Identify which cell holds the provided text, then report its [X, Y] central coordinate. 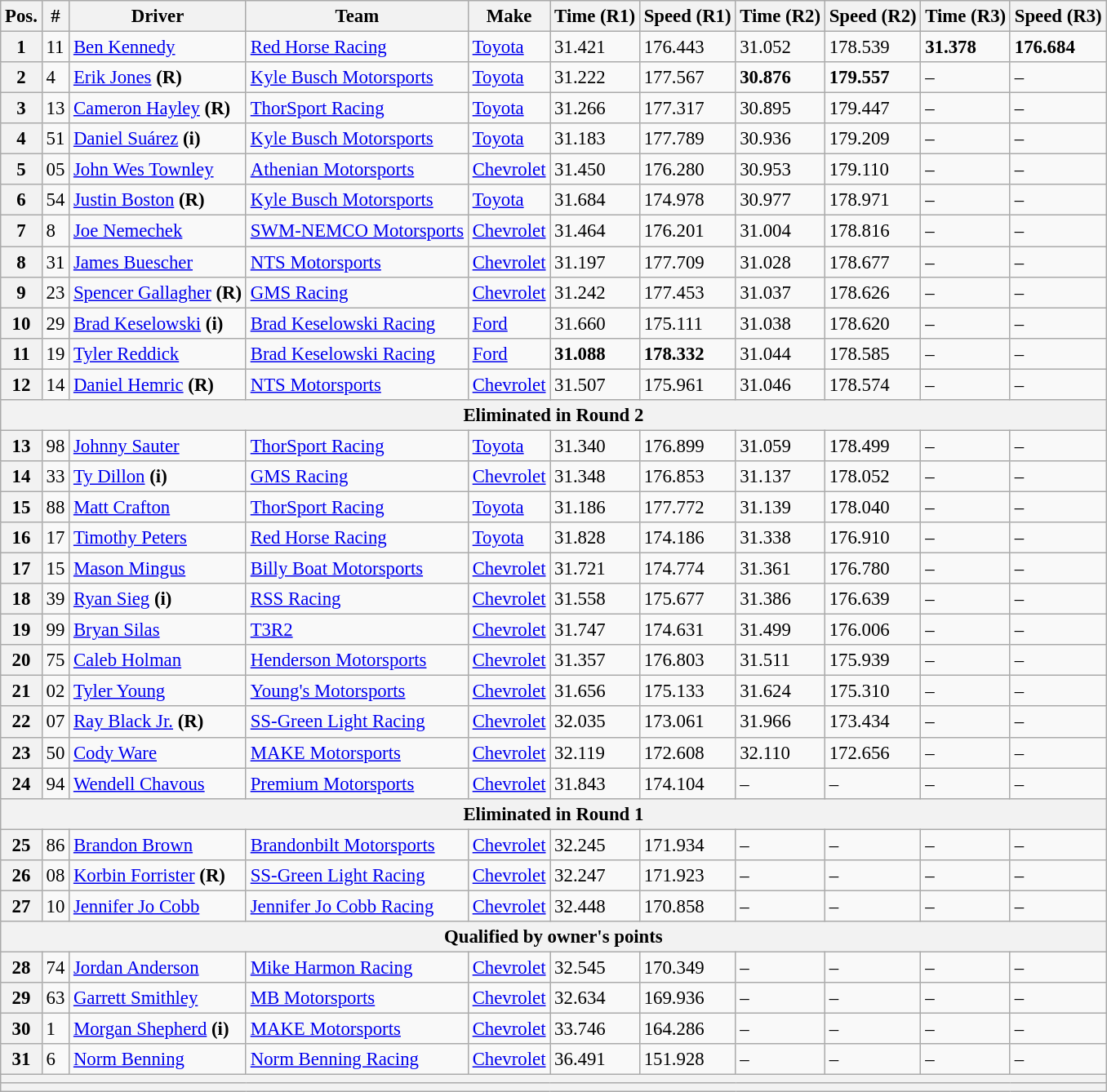
176.280 [687, 170]
3 [21, 109]
173.434 [873, 722]
31.843 [595, 783]
32.245 [595, 845]
32.119 [595, 752]
32.110 [780, 752]
175.939 [873, 660]
SWM-NEMCO Motorsports [357, 231]
Ryan Sieg (i) [158, 599]
176.853 [687, 477]
31.464 [595, 231]
31.139 [780, 507]
177.453 [687, 292]
32.634 [595, 998]
170.858 [687, 906]
177.317 [687, 109]
2 [21, 78]
98 [56, 446]
31.044 [780, 353]
5 [21, 170]
32.448 [595, 906]
Brandon Brown [158, 845]
174.978 [687, 200]
175.961 [687, 384]
171.923 [687, 876]
30.895 [780, 109]
178.620 [873, 323]
175.310 [873, 691]
179.209 [873, 139]
Joe Nemechek [158, 231]
Jordan Anderson [158, 967]
9 [21, 292]
John Wes Townley [158, 170]
171.934 [687, 845]
31.197 [595, 262]
31.266 [595, 109]
Caleb Holman [158, 660]
174.186 [687, 538]
Pos. [21, 16]
31.046 [780, 384]
50 [56, 752]
25 [21, 845]
16 [21, 538]
31.348 [595, 477]
22 [21, 722]
Team [357, 16]
08 [56, 876]
177.789 [687, 139]
31.378 [966, 47]
20 [21, 660]
31.186 [595, 507]
31.361 [780, 569]
Morgan Shepherd (i) [158, 1029]
172.608 [687, 752]
24 [21, 783]
174.631 [687, 630]
Timothy Peters [158, 538]
Norm Benning [158, 1059]
175.133 [687, 691]
164.286 [687, 1029]
31.052 [780, 47]
177.709 [687, 262]
31.028 [780, 262]
12 [21, 384]
178.816 [873, 231]
31.684 [595, 200]
178.499 [873, 446]
31.004 [780, 231]
31.507 [595, 384]
31.037 [780, 292]
Daniel Hemric (R) [158, 384]
Johnny Sauter [158, 446]
178.539 [873, 47]
31.828 [595, 538]
Bryan Silas [158, 630]
39 [56, 599]
Norm Benning Racing [357, 1059]
176.201 [687, 231]
176.443 [687, 47]
Billy Boat Motorsports [357, 569]
31.059 [780, 446]
Jennifer Jo Cobb [158, 906]
Speed (R3) [1058, 16]
94 [56, 783]
T3R2 [357, 630]
31.137 [780, 477]
Spencer Gallagher (R) [158, 292]
Make [509, 16]
32.035 [595, 722]
174.774 [687, 569]
Time (R3) [966, 16]
Tyler Reddick [158, 353]
172.656 [873, 752]
Brad Keselowski (i) [158, 323]
30.977 [780, 200]
36.491 [595, 1059]
Tyler Young [158, 691]
RSS Racing [357, 599]
28 [21, 967]
176.899 [687, 446]
Premium Motorsports [357, 783]
30 [21, 1029]
86 [56, 845]
21 [21, 691]
31.088 [595, 353]
31.660 [595, 323]
Cameron Hayley (R) [158, 109]
178.971 [873, 200]
175.677 [687, 599]
178.040 [873, 507]
32.247 [595, 876]
176.780 [873, 569]
177.772 [687, 507]
176.910 [873, 538]
176.006 [873, 630]
178.574 [873, 384]
Ben Kennedy [158, 47]
177.567 [687, 78]
Young's Motorsports [357, 691]
Speed (R2) [873, 16]
Brandonbilt Motorsports [357, 845]
30.876 [780, 78]
31.386 [780, 599]
Athenian Motorsports [357, 170]
31.558 [595, 599]
173.061 [687, 722]
178.052 [873, 477]
Ty Dillon (i) [158, 477]
31.966 [780, 722]
31.624 [780, 691]
174.104 [687, 783]
51 [56, 139]
179.557 [873, 78]
88 [56, 507]
31.421 [595, 47]
Time (R2) [780, 16]
33.746 [595, 1029]
31.357 [595, 660]
63 [56, 998]
176.684 [1058, 47]
Erik Jones (R) [158, 78]
Matt Crafton [158, 507]
31.499 [780, 630]
30.936 [780, 139]
James Buescher [158, 262]
Ray Black Jr. (R) [158, 722]
Jennifer Jo Cobb Racing [357, 906]
99 [56, 630]
Speed (R1) [687, 16]
31.511 [780, 660]
178.677 [873, 262]
176.639 [873, 599]
Mike Harmon Racing [357, 967]
Eliminated in Round 1 [553, 814]
Time (R1) [595, 16]
Cody Ware [158, 752]
Garrett Smithley [158, 998]
31.242 [595, 292]
# [56, 16]
7 [21, 231]
31.721 [595, 569]
178.585 [873, 353]
31.183 [595, 139]
02 [56, 691]
31.340 [595, 446]
Korbin Forrister (R) [158, 876]
178.626 [873, 292]
26 [21, 876]
18 [21, 599]
Qualified by owner's points [553, 937]
33 [56, 477]
151.928 [687, 1059]
32.545 [595, 967]
07 [56, 722]
Eliminated in Round 2 [553, 415]
54 [56, 200]
05 [56, 170]
Driver [158, 16]
176.803 [687, 660]
178.332 [687, 353]
MB Motorsports [357, 998]
Daniel Suárez (i) [158, 139]
170.349 [687, 967]
27 [21, 906]
Wendell Chavous [158, 783]
179.110 [873, 170]
31.222 [595, 78]
Mason Mingus [158, 569]
74 [56, 967]
31.656 [595, 691]
31.747 [595, 630]
31.450 [595, 170]
169.936 [687, 998]
175.111 [687, 323]
31.038 [780, 323]
Justin Boston (R) [158, 200]
179.447 [873, 109]
30.953 [780, 170]
Henderson Motorsports [357, 660]
31.338 [780, 538]
75 [56, 660]
